Search for the cell housing the specified text and yield its [X, Y] center coordinate. 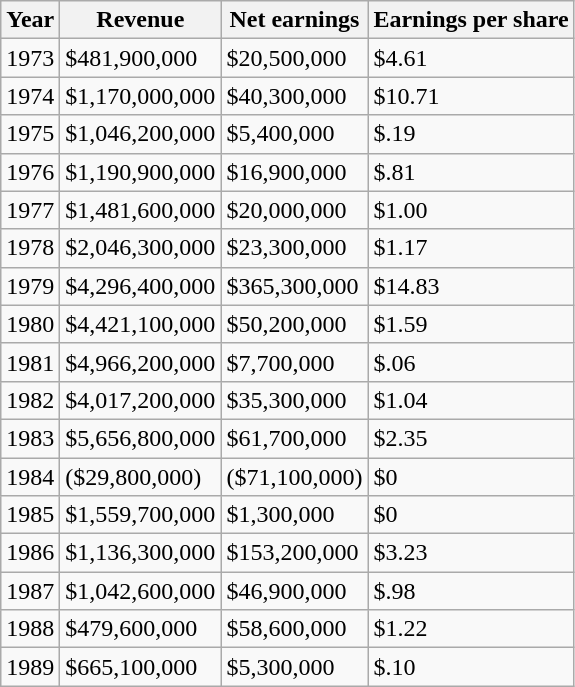
$2.35 [471, 438]
$479,600,000 [140, 629]
$14.83 [471, 286]
1979 [30, 286]
$1,170,000,000 [140, 96]
$40,300,000 [294, 96]
$481,900,000 [140, 58]
$58,600,000 [294, 629]
1989 [30, 667]
Year [30, 20]
$20,500,000 [294, 58]
$3.23 [471, 553]
$1.04 [471, 400]
$.81 [471, 172]
1986 [30, 553]
$20,000,000 [294, 210]
$1,300,000 [294, 515]
$1.17 [471, 248]
$5,300,000 [294, 667]
$1.00 [471, 210]
$.10 [471, 667]
$7,700,000 [294, 362]
1973 [30, 58]
$1.59 [471, 324]
$1,481,600,000 [140, 210]
1984 [30, 477]
$4,017,200,000 [140, 400]
$665,100,000 [140, 667]
$1.22 [471, 629]
$5,400,000 [294, 134]
$.98 [471, 591]
$35,300,000 [294, 400]
1978 [30, 248]
1976 [30, 172]
1975 [30, 134]
$61,700,000 [294, 438]
$4,296,400,000 [140, 286]
1987 [30, 591]
$.19 [471, 134]
$4,966,200,000 [140, 362]
$1,046,200,000 [140, 134]
$1,042,600,000 [140, 591]
$4,421,100,000 [140, 324]
1977 [30, 210]
$1,190,900,000 [140, 172]
Earnings per share [471, 20]
$23,300,000 [294, 248]
1985 [30, 515]
Revenue [140, 20]
$1,136,300,000 [140, 553]
$50,200,000 [294, 324]
$10.71 [471, 96]
1983 [30, 438]
1982 [30, 400]
$46,900,000 [294, 591]
1988 [30, 629]
$.06 [471, 362]
1981 [30, 362]
$5,656,800,000 [140, 438]
($29,800,000) [140, 477]
$16,900,000 [294, 172]
$153,200,000 [294, 553]
$2,046,300,000 [140, 248]
1974 [30, 96]
$365,300,000 [294, 286]
$1,559,700,000 [140, 515]
Net earnings [294, 20]
$4.61 [471, 58]
($71,100,000) [294, 477]
1980 [30, 324]
